From the cell containing the given text, extract its center point as [X, Y] coordinate. 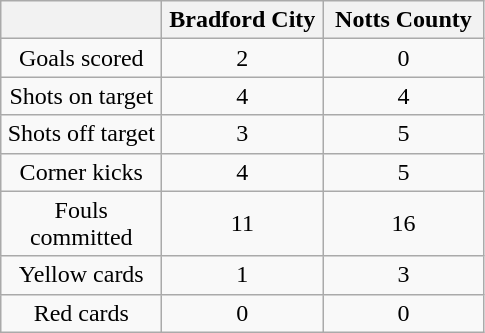
2 [242, 58]
Fouls committed [82, 224]
Corner kicks [82, 172]
Goals scored [82, 58]
11 [242, 224]
Notts County [404, 20]
Bradford City [242, 20]
Red cards [82, 313]
16 [404, 224]
Yellow cards [82, 275]
1 [242, 275]
Shots off target [82, 134]
Shots on target [82, 96]
